Identify which cell holds the provided text, then report its [X, Y] central coordinate. 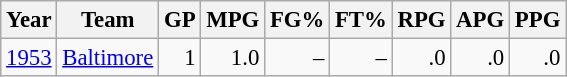
Team [108, 20]
1 [180, 58]
1953 [29, 58]
FT% [362, 20]
APG [480, 20]
MPG [233, 20]
1.0 [233, 58]
PPG [538, 20]
FG% [298, 20]
RPG [422, 20]
Year [29, 20]
GP [180, 20]
Baltimore [108, 58]
